Provide the (x, y) coordinate of the cell's center where the given text is located.  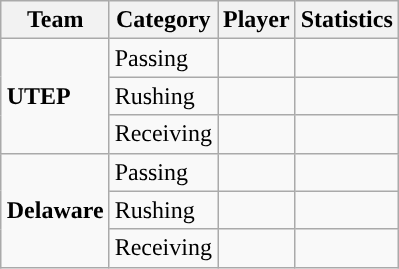
UTEP (55, 96)
Category (163, 20)
Statistics (346, 20)
Team (55, 20)
Delaware (55, 210)
Player (257, 20)
